For the text-containing cell, return its midpoint in [X, Y] coordinate format. 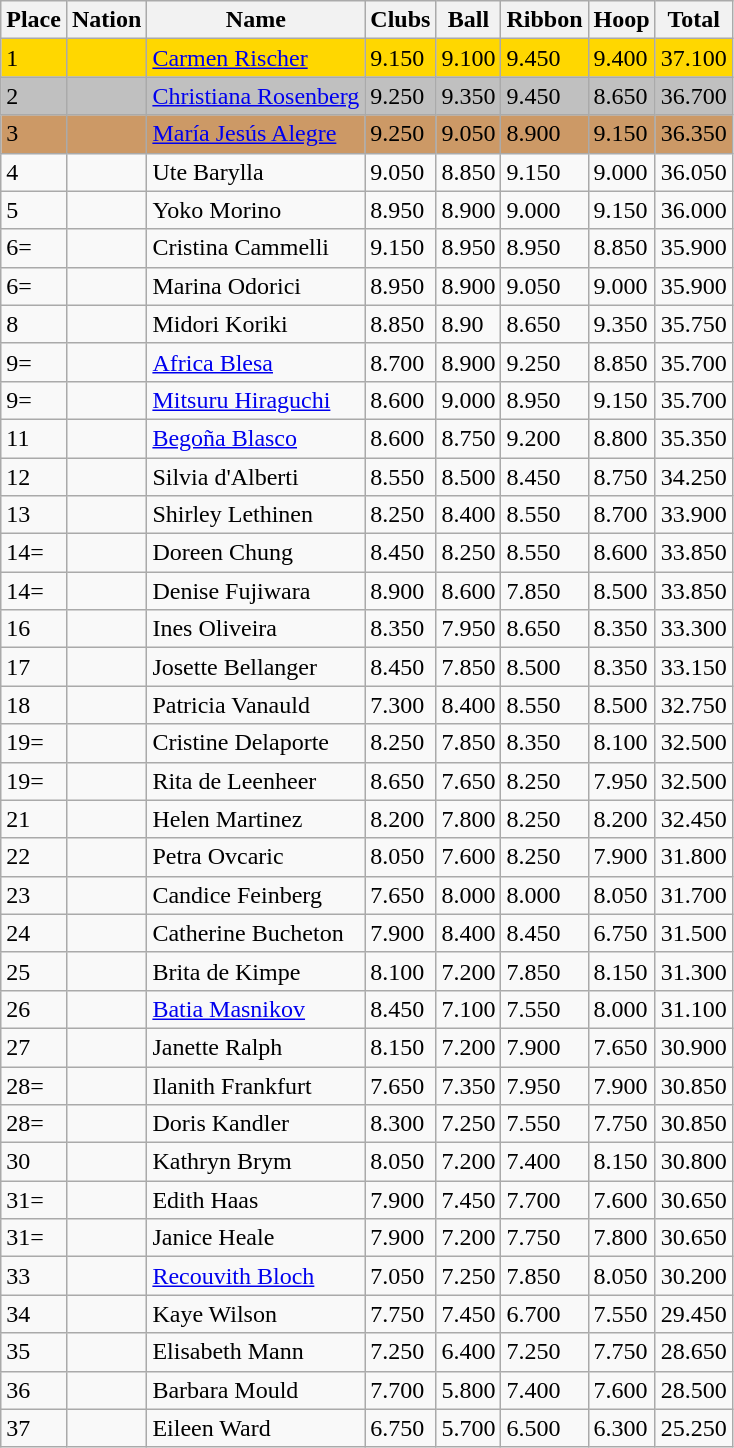
36.700 [694, 96]
35.350 [694, 438]
Barbara Mould [256, 1390]
31.700 [694, 895]
Shirley Lethinen [256, 515]
Kathryn Brym [256, 1162]
6.700 [544, 1314]
Place [34, 20]
22 [34, 857]
1 [34, 58]
29.450 [694, 1314]
Janette Ralph [256, 1047]
Rita de Leenheer [256, 781]
18 [34, 705]
34.250 [694, 477]
María Jesús Alegre [256, 134]
5 [34, 210]
Yoko Morino [256, 210]
28.500 [694, 1390]
Hoop [622, 20]
30.800 [694, 1162]
12 [34, 477]
30.900 [694, 1047]
Patricia Vanauld [256, 705]
4 [34, 172]
25 [34, 971]
Silvia d'Alberti [256, 477]
16 [34, 629]
31.100 [694, 1009]
9.200 [544, 438]
8.800 [622, 438]
28.650 [694, 1352]
36 [34, 1390]
33.900 [694, 515]
Helen Martinez [256, 819]
31.800 [694, 857]
23 [34, 895]
7.350 [468, 1085]
Petra Ovcaric [256, 857]
Brita de Kimpe [256, 971]
26 [34, 1009]
37.100 [694, 58]
Ines Oliveira [256, 629]
31.500 [694, 933]
Ute Barylla [256, 172]
Ribbon [544, 20]
30 [34, 1162]
24 [34, 933]
8 [34, 324]
7.050 [400, 1276]
Name [256, 20]
6.500 [544, 1428]
Batia Masnikov [256, 1009]
Mitsuru Hiraguchi [256, 400]
Denise Fujiwara [256, 591]
3 [34, 134]
Marina Odorici [256, 286]
9.100 [468, 58]
Nation [106, 20]
25.250 [694, 1428]
32.450 [694, 819]
9.400 [622, 58]
Begoña Blasco [256, 438]
Recouvith Bloch [256, 1276]
Doris Kandler [256, 1124]
Clubs [400, 20]
35 [34, 1352]
Eileen Ward [256, 1428]
7.100 [468, 1009]
33 [34, 1276]
Doreen Chung [256, 553]
33.300 [694, 629]
27 [34, 1047]
8.300 [400, 1124]
13 [34, 515]
Africa Blesa [256, 362]
5.700 [468, 1428]
Kaye Wilson [256, 1314]
Candice Feinberg [256, 895]
6.300 [622, 1428]
Ball [468, 20]
36.000 [694, 210]
31.300 [694, 971]
Edith Haas [256, 1200]
36.050 [694, 172]
37 [34, 1428]
21 [34, 819]
30.200 [694, 1276]
8.90 [468, 324]
Total [694, 20]
32.750 [694, 705]
17 [34, 667]
35.750 [694, 324]
Christiana Rosenberg [256, 96]
Cristina Cammelli [256, 248]
33.150 [694, 667]
11 [34, 438]
Elisabeth Mann [256, 1352]
Carmen Rischer [256, 58]
7.300 [400, 705]
Ilanith Frankfurt [256, 1085]
Josette Bellanger [256, 667]
Janice Heale [256, 1238]
Catherine Bucheton [256, 933]
5.800 [468, 1390]
36.350 [694, 134]
Midori Koriki [256, 324]
2 [34, 96]
Cristine Delaporte [256, 743]
34 [34, 1314]
6.400 [468, 1352]
